Identify which cell holds the provided text, then report its [x, y] central coordinate. 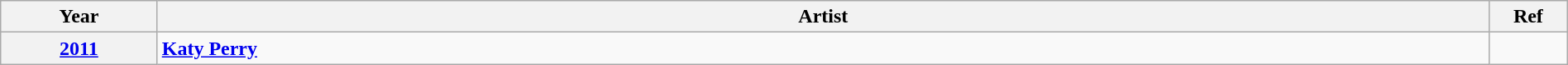
Artist [823, 17]
Katy Perry [823, 48]
Year [79, 17]
Ref [1528, 17]
2011 [79, 48]
